Pinpoint the cell where the given text exists, returning its (X, Y) midpoint coordinate. 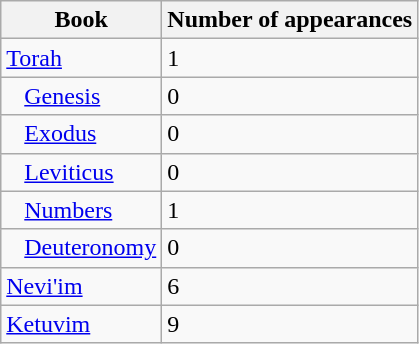
9 (290, 324)
Leviticus (82, 172)
Numbers (82, 210)
Ketuvim (82, 324)
Number of appearances (290, 20)
Book (82, 20)
Genesis (82, 96)
Torah (82, 58)
Nevi'im (82, 286)
Deuteronomy (82, 248)
Exodus (82, 134)
6 (290, 286)
